Pinpoint the cell where the given text exists, returning its [x, y] midpoint coordinate. 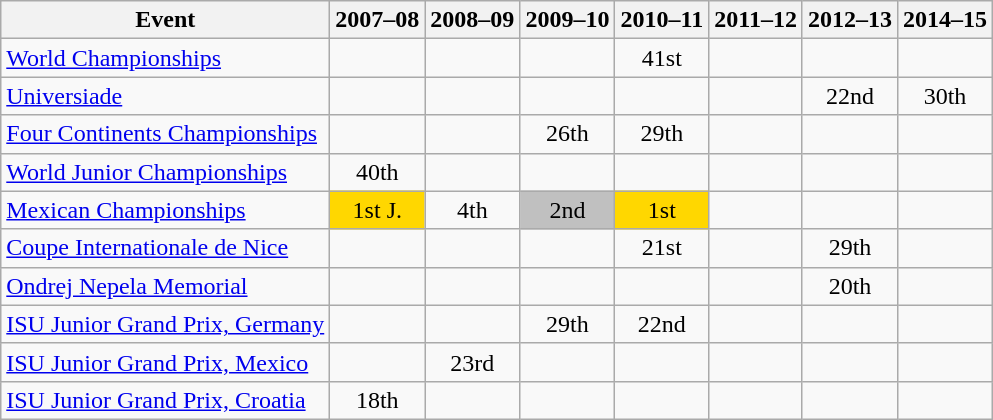
Four Continents Championships [166, 134]
2nd [568, 210]
40th [378, 172]
30th [946, 96]
Coupe Internationale de Nice [166, 248]
Mexican Championships [166, 210]
21st [662, 248]
1st J. [378, 210]
23rd [472, 362]
Universiade [166, 96]
1st [662, 210]
Ondrej Nepela Memorial [166, 286]
2012–13 [850, 20]
2011–12 [756, 20]
ISU Junior Grand Prix, Croatia [166, 400]
ISU Junior Grand Prix, Mexico [166, 362]
World Junior Championships [166, 172]
ISU Junior Grand Prix, Germany [166, 324]
2008–09 [472, 20]
World Championships [166, 58]
18th [378, 400]
2009–10 [568, 20]
2014–15 [946, 20]
26th [568, 134]
2007–08 [378, 20]
20th [850, 286]
41st [662, 58]
4th [472, 210]
Event [166, 20]
2010–11 [662, 20]
